Search for the cell housing the specified text and yield its [x, y] center coordinate. 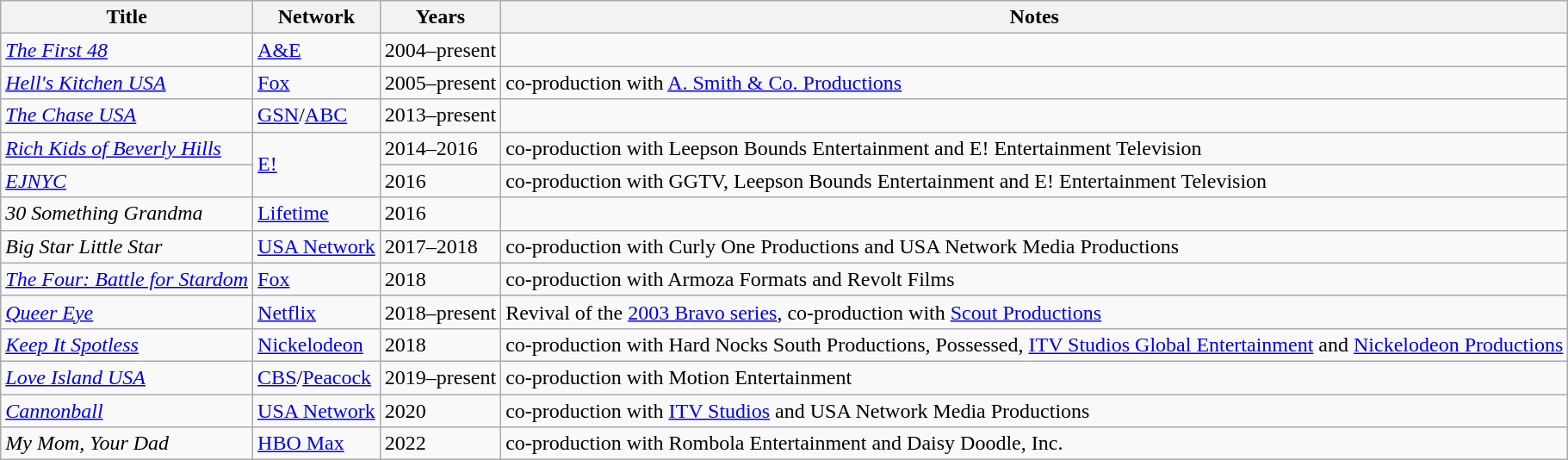
The Four: Battle for Stardom [127, 279]
30 Something Grandma [127, 214]
2014–2016 [440, 148]
Nickelodeon [317, 345]
Cannonball [127, 411]
2017–2018 [440, 246]
Notes [1035, 17]
Rich Kids of Beverly Hills [127, 148]
co-production with Curly One Productions and USA Network Media Productions [1035, 246]
Years [440, 17]
2005–present [440, 83]
co-production with Armoza Formats and Revolt Films [1035, 279]
My Mom, Your Dad [127, 444]
EJNYC [127, 181]
co-production with Rombola Entertainment and Daisy Doodle, Inc. [1035, 444]
2013–present [440, 115]
Revival of the 2003 Bravo series, co-production with Scout Productions [1035, 312]
Netflix [317, 312]
Network [317, 17]
co-production with Motion Entertainment [1035, 377]
Title [127, 17]
Keep It Spotless [127, 345]
2004–present [440, 50]
co-production with GGTV, Leepson Bounds Entertainment and E! Entertainment Television [1035, 181]
Lifetime [317, 214]
Big Star Little Star [127, 246]
E! [317, 165]
2022 [440, 444]
co-production with A. Smith & Co. Productions [1035, 83]
2018–present [440, 312]
Hell's Kitchen USA [127, 83]
Queer Eye [127, 312]
co-production with ITV Studios and USA Network Media Productions [1035, 411]
Love Island USA [127, 377]
A&E [317, 50]
The Chase USA [127, 115]
The First 48 [127, 50]
HBO Max [317, 444]
co-production with Hard Nocks South Productions, Possessed, ITV Studios Global Entertainment and Nickelodeon Productions [1035, 345]
co-production with Leepson Bounds Entertainment and E! Entertainment Television [1035, 148]
CBS/Peacock [317, 377]
2020 [440, 411]
2019–present [440, 377]
GSN/ABC [317, 115]
